Scan for the cell matching the given text and deliver its (x, y) coordinate at center. 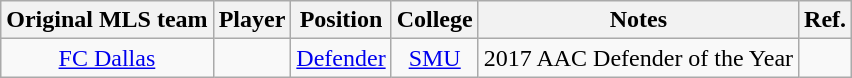
Original MLS team (107, 20)
SMU (434, 58)
Notes (638, 20)
Position (341, 20)
Defender (341, 58)
Ref. (826, 20)
2017 AAC Defender of the Year (638, 58)
College (434, 20)
FC Dallas (107, 58)
Player (252, 20)
